Search for the cell housing the specified text and yield its (X, Y) center coordinate. 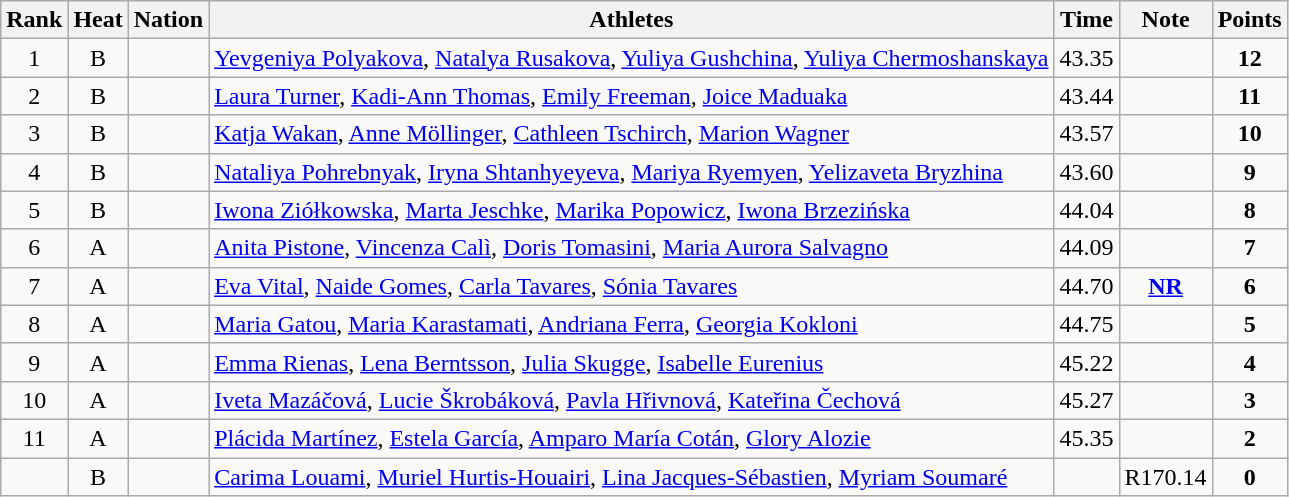
Heat (98, 20)
45.35 (1086, 438)
0 (1250, 477)
Note (1166, 20)
Yevgeniya Polyakova, Natalya Rusakova, Yuliya Gushchina, Yuliya Chermoshanskaya (632, 58)
Points (1250, 20)
R170.14 (1166, 477)
44.75 (1086, 324)
44.70 (1086, 286)
Rank (34, 20)
Eva Vital, Naide Gomes, Carla Tavares, Sónia Tavares (632, 286)
1 (34, 58)
45.22 (1086, 362)
Nataliya Pohrebnyak, Iryna Shtanhyeyeva, Mariya Ryemyen, Yelizaveta Bryzhina (632, 172)
Athletes (632, 20)
Emma Rienas, Lena Berntsson, Julia Skugge, Isabelle Eurenius (632, 362)
Time (1086, 20)
Iwona Ziółkowska, Marta Jeschke, Marika Popowicz, Iwona Brzezińska (632, 210)
Nation (168, 20)
Katja Wakan, Anne Möllinger, Cathleen Tschirch, Marion Wagner (632, 134)
44.09 (1086, 248)
44.04 (1086, 210)
12 (1250, 58)
Iveta Mazáčová, Lucie Škrobáková, Pavla Hřivnová, Kateřina Čechová (632, 400)
Maria Gatou, Maria Karastamati, Andriana Ferra, Georgia Kokloni (632, 324)
43.57 (1086, 134)
NR (1166, 286)
Laura Turner, Kadi-Ann Thomas, Emily Freeman, Joice Maduaka (632, 96)
43.35 (1086, 58)
43.60 (1086, 172)
43.44 (1086, 96)
Plácida Martínez, Estela García, Amparo María Cotán, Glory Alozie (632, 438)
Anita Pistone, Vincenza Calì, Doris Tomasini, Maria Aurora Salvagno (632, 248)
Carima Louami, Muriel Hurtis-Houairi, Lina Jacques-Sébastien, Myriam Soumaré (632, 477)
45.27 (1086, 400)
